Locate the cell with the specified text and output its [x, y] center coordinate. 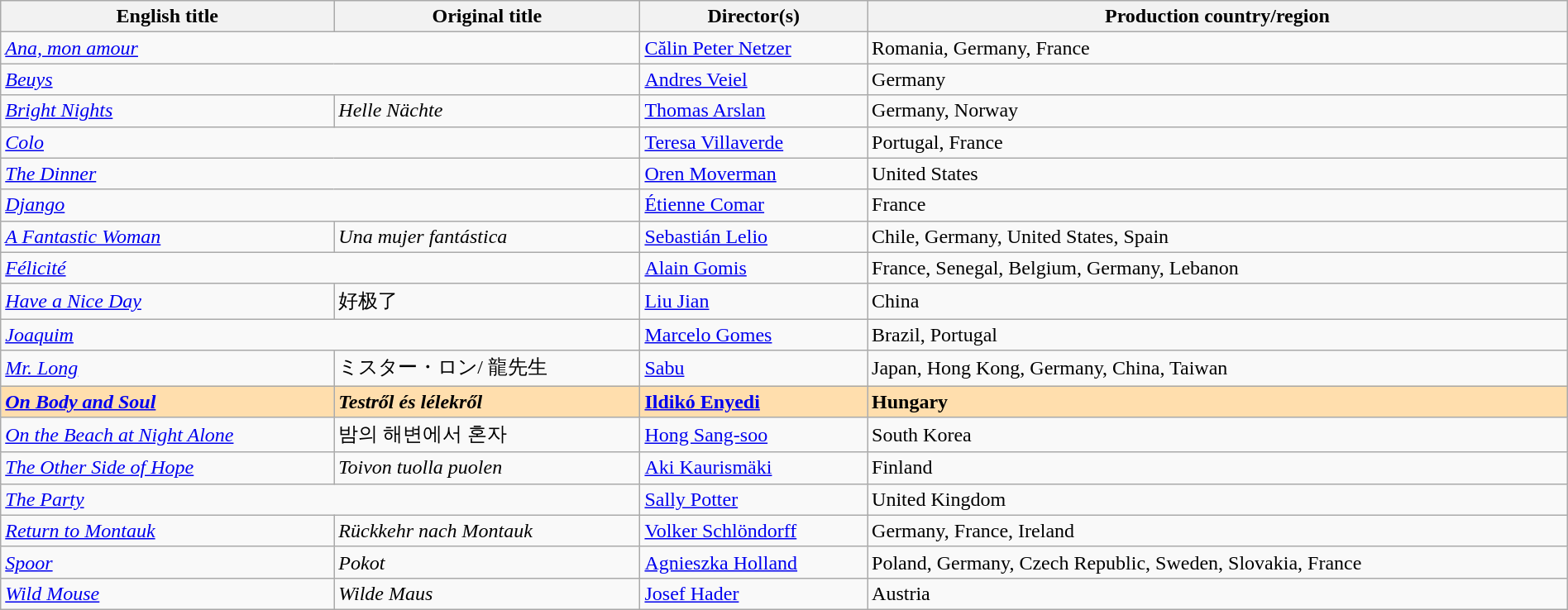
Una mujer fantástica [487, 236]
Spoor [167, 562]
ミスター・ロン/ 龍先生 [487, 369]
Sally Potter [754, 499]
Andres Veiel [754, 79]
Volker Schlöndorff [754, 531]
Félicité [321, 268]
France [1217, 205]
The Party [321, 499]
Thomas Arslan [754, 111]
Ildikó Enyedi [754, 401]
Agnieszka Holland [754, 562]
The Other Side of Hope [167, 468]
Romania, Germany, France [1217, 48]
The Dinner [321, 174]
Germany, France, Ireland [1217, 531]
Étienne Comar [754, 205]
On the Beach at Night Alone [167, 435]
Testről és lélekről [487, 401]
Liu Jian [754, 301]
Teresa Villaverde [754, 142]
Finland [1217, 468]
South Korea [1217, 435]
Germany [1217, 79]
English title [167, 17]
Portugal, France [1217, 142]
Marcelo Gomes [754, 335]
Austria [1217, 593]
Brazil, Portugal [1217, 335]
Călin Peter Netzer [754, 48]
United States [1217, 174]
Wilde Maus [487, 593]
France, Senegal, Belgium, Germany, Lebanon [1217, 268]
Beuys [321, 79]
好极了 [487, 301]
Toivon tuolla puolen [487, 468]
Production country/region [1217, 17]
Helle Nächte [487, 111]
Ana, mon amour [321, 48]
Oren Moverman [754, 174]
Joaquim [321, 335]
Aki Kaurismäki [754, 468]
Japan, Hong Kong, Germany, China, Taiwan [1217, 369]
Return to Montauk [167, 531]
On Body and Soul [167, 401]
Bright Nights [167, 111]
밤의 해변에서 혼자 [487, 435]
Pokot [487, 562]
Sabu [754, 369]
Hong Sang-soo [754, 435]
Germany, Norway [1217, 111]
Poland, Germany, Czech Republic, Sweden, Slovakia, France [1217, 562]
Josef Hader [754, 593]
Sebastián Lelio [754, 236]
Chile, Germany, United States, Spain [1217, 236]
Colo [321, 142]
Alain Gomis [754, 268]
A Fantastic Woman [167, 236]
Rückkehr nach Montauk [487, 531]
China [1217, 301]
Wild Mouse [167, 593]
United Kingdom [1217, 499]
Hungary [1217, 401]
Original title [487, 17]
Mr. Long [167, 369]
Django [321, 205]
Have a Nice Day [167, 301]
Director(s) [754, 17]
